Determine the (X, Y) coordinate at the center of the cell enclosing the given text.  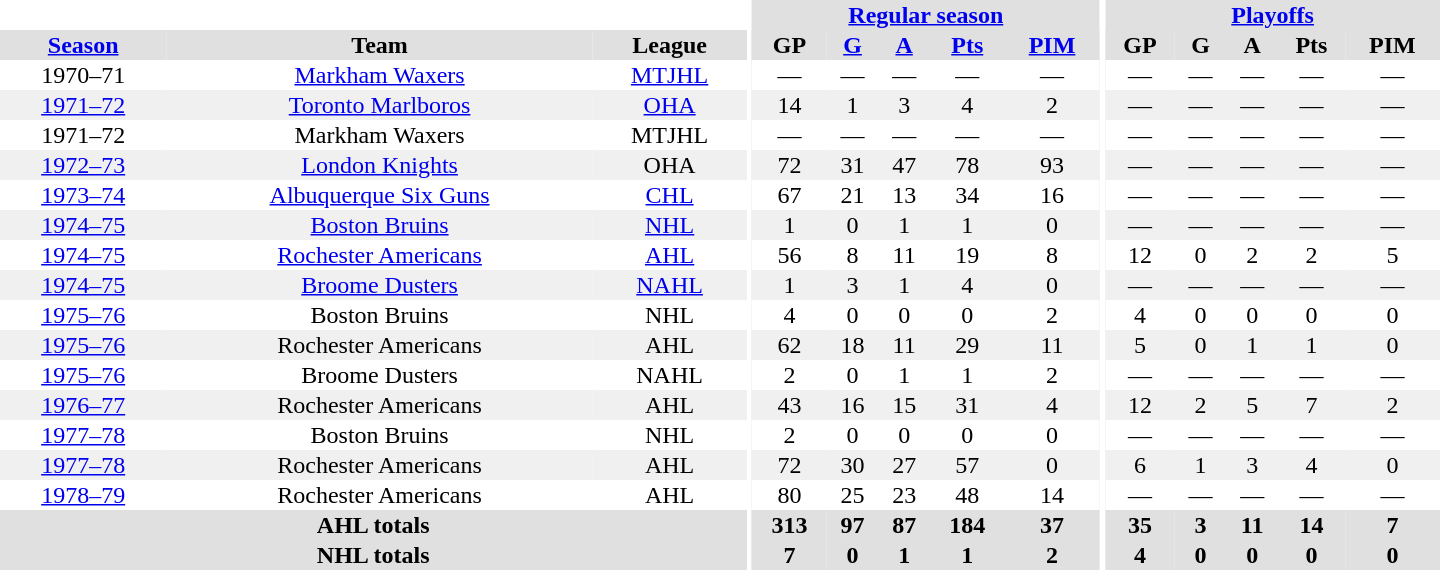
47 (904, 165)
57 (968, 465)
56 (790, 255)
13 (904, 195)
43 (790, 405)
Season (83, 45)
1972–73 (83, 165)
34 (968, 195)
1973–74 (83, 195)
Toronto Marlboros (379, 105)
80 (790, 495)
23 (904, 495)
25 (853, 495)
1976–77 (83, 405)
Team (379, 45)
62 (790, 345)
30 (853, 465)
1978–79 (83, 495)
21 (853, 195)
NHL totals (373, 555)
35 (1140, 525)
67 (790, 195)
Albuquerque Six Guns (379, 195)
27 (904, 465)
AHL totals (373, 525)
League (670, 45)
78 (968, 165)
48 (968, 495)
Playoffs (1272, 15)
313 (790, 525)
Regular season (926, 15)
29 (968, 345)
19 (968, 255)
184 (968, 525)
37 (1052, 525)
97 (853, 525)
1970–71 (83, 75)
6 (1140, 465)
CHL (670, 195)
87 (904, 525)
London Knights (379, 165)
15 (904, 405)
18 (853, 345)
93 (1052, 165)
